Detect which cell encompasses the target text, then output its (x, y) center coordinate. 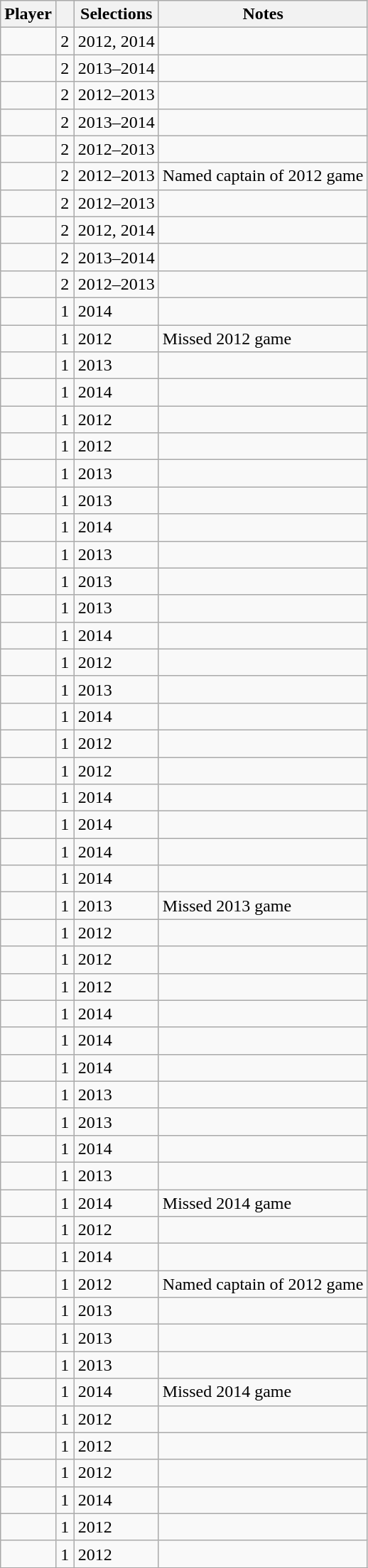
Selections (117, 14)
Missed 2012 game (263, 339)
Notes (263, 14)
Player (28, 14)
Missed 2013 game (263, 906)
